Return the (x, y) coordinate for the center point of the cell that contains the specified text.  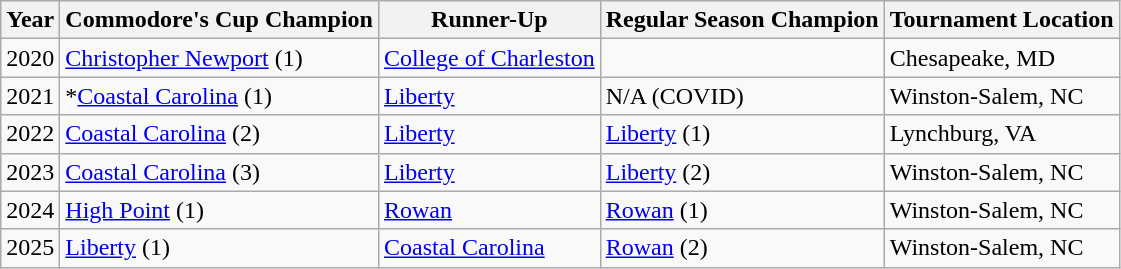
Chesapeake, MD (1002, 58)
Rowan (1) (742, 210)
Rowan (2) (742, 248)
Tournament Location (1002, 20)
Christopher Newport (1) (220, 58)
2024 (30, 210)
2022 (30, 134)
Coastal Carolina (489, 248)
Year (30, 20)
*Coastal Carolina (1) (220, 96)
Regular Season Champion (742, 20)
2021 (30, 96)
2023 (30, 172)
Commodore's Cup Champion (220, 20)
2025 (30, 248)
High Point (1) (220, 210)
Runner-Up (489, 20)
Coastal Carolina (2) (220, 134)
Coastal Carolina (3) (220, 172)
Rowan (489, 210)
Lynchburg, VA (1002, 134)
N/A (COVID) (742, 96)
2020 (30, 58)
Liberty (2) (742, 172)
College of Charleston (489, 58)
